Return the [x, y] coordinate for the center point of the cell that contains the specified text.  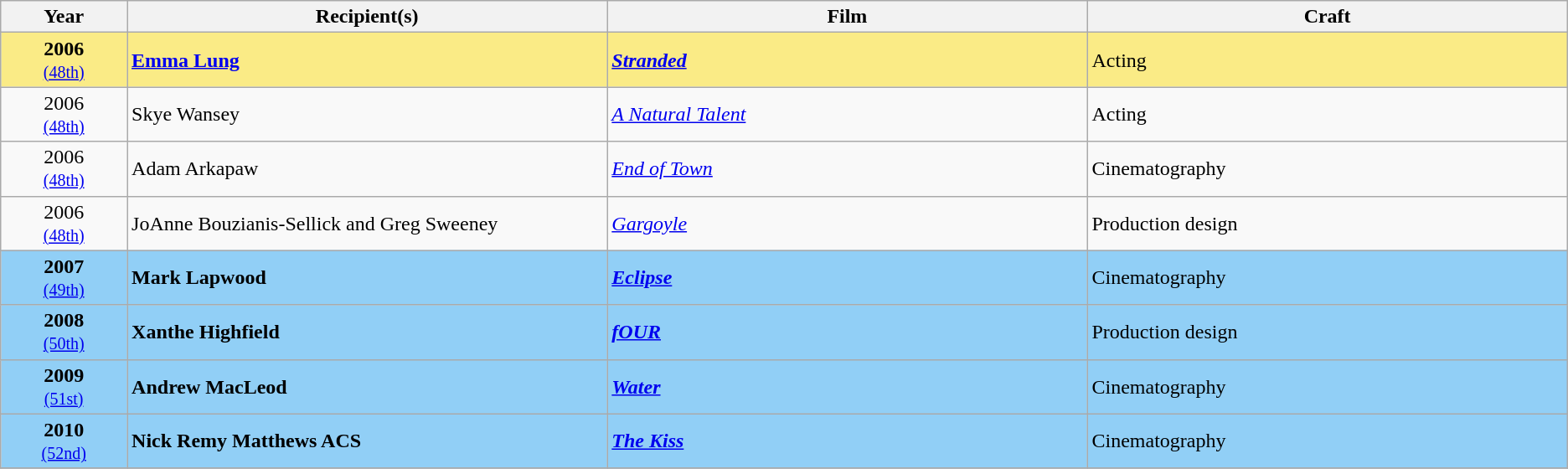
Eclipse [848, 278]
2008(50th) [64, 332]
Andrew MacLeod [367, 387]
End of Town [848, 169]
Emma Lung [367, 60]
Mark Lapwood [367, 278]
Stranded [848, 60]
Year [64, 17]
Nick Remy Matthews ACS [367, 441]
fOUR [848, 332]
Water [848, 387]
2009(51st) [64, 387]
2007(49th) [64, 278]
Skye Wansey [367, 114]
Adam Arkapaw [367, 169]
A Natural Talent [848, 114]
Recipient(s) [367, 17]
Xanthe Highfield [367, 332]
Gargoyle [848, 223]
JoAnne Bouzianis-Sellick and Greg Sweeney [367, 223]
Film [848, 17]
2010(52nd) [64, 441]
Craft [1327, 17]
The Kiss [848, 441]
